Identify which cell holds the provided text, then report its [x, y] central coordinate. 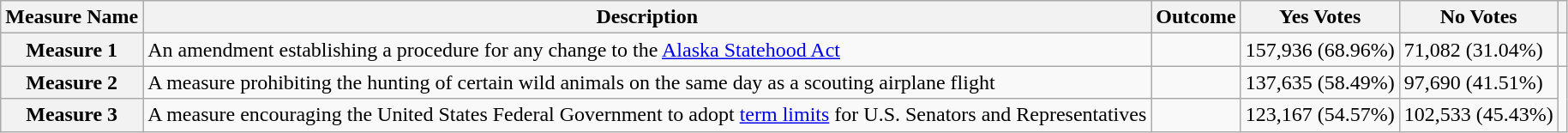
102,533 (45.43%) [1478, 115]
157,936 (68.96%) [1320, 50]
Yes Votes [1320, 17]
Outcome [1196, 17]
Measure 1 [72, 50]
137,635 (58.49%) [1320, 82]
123,167 (54.57%) [1320, 115]
A measure prohibiting the hunting of certain wild animals on the same day as a scouting airplane flight [647, 82]
Measure 2 [72, 82]
A measure encouraging the United States Federal Government to adopt term limits for U.S. Senators and Representatives [647, 115]
No Votes [1478, 17]
Measure 3 [72, 115]
97,690 (41.51%) [1478, 82]
Measure Name [72, 17]
Description [647, 17]
An amendment establishing a procedure for any change to the Alaska Statehood Act [647, 50]
71,082 (31.04%) [1478, 50]
